From the cell containing the given text, extract its center point as (X, Y) coordinate. 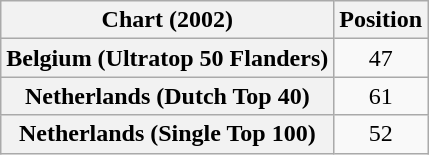
Netherlands (Single Top 100) (168, 134)
Belgium (Ultratop 50 Flanders) (168, 58)
47 (381, 58)
Chart (2002) (168, 20)
Netherlands (Dutch Top 40) (168, 96)
61 (381, 96)
52 (381, 134)
Position (381, 20)
